From the cell containing the given text, extract its center point as [x, y] coordinate. 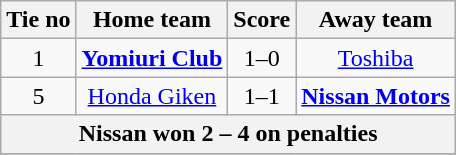
Nissan won 2 – 4 on penalties [228, 134]
Honda Giken [152, 96]
Score [262, 20]
1–1 [262, 96]
Away team [376, 20]
Yomiuri Club [152, 58]
Toshiba [376, 58]
5 [38, 96]
1 [38, 58]
1–0 [262, 58]
Tie no [38, 20]
Home team [152, 20]
Nissan Motors [376, 96]
